Determine the (X, Y) coordinate at the center of the cell enclosing the given text.  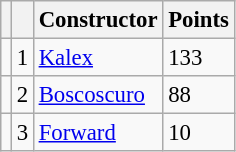
2 (22, 95)
Constructor (98, 20)
Points (198, 20)
10 (198, 133)
Kalex (98, 58)
Forward (98, 133)
88 (198, 95)
Boscoscuro (98, 95)
133 (198, 58)
1 (22, 58)
3 (22, 133)
